Extract the [x, y] coordinate from the center of the cell holding the provided text.  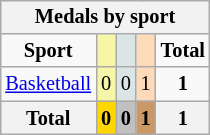
Medals by sport [105, 17]
Sport [48, 51]
Basketball [48, 84]
